Locate the cell with the specified text and output its (X, Y) center coordinate. 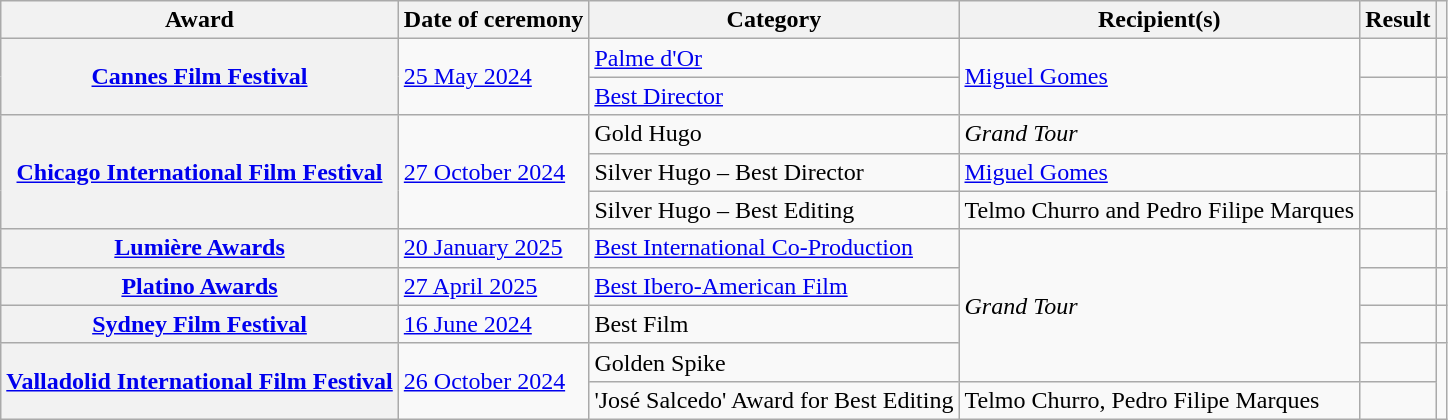
Best Director (774, 96)
27 October 2024 (494, 172)
Sydney Film Festival (200, 324)
Gold Hugo (774, 134)
27 April 2025 (494, 286)
Silver Hugo – Best Editing (774, 210)
Golden Spike (774, 362)
Date of ceremony (494, 20)
Valladolid International Film Festival (200, 381)
Telmo Churro and Pedro Filipe Marques (1160, 210)
Telmo Churro, Pedro Filipe Marques (1160, 400)
Lumière Awards (200, 248)
Result (1398, 20)
20 January 2025 (494, 248)
Category (774, 20)
Recipient(s) (1160, 20)
Best International Co-Production (774, 248)
Cannes Film Festival (200, 77)
26 October 2024 (494, 381)
Palme d'Or (774, 58)
16 June 2024 (494, 324)
Award (200, 20)
'José Salcedo' Award for Best Editing (774, 400)
Best Film (774, 324)
Platino Awards (200, 286)
Silver Hugo – Best Director (774, 172)
Chicago International Film Festival (200, 172)
Best Ibero-American Film (774, 286)
25 May 2024 (494, 77)
